Find where the given text appears and provide that cell's center as [x, y] coordinate. 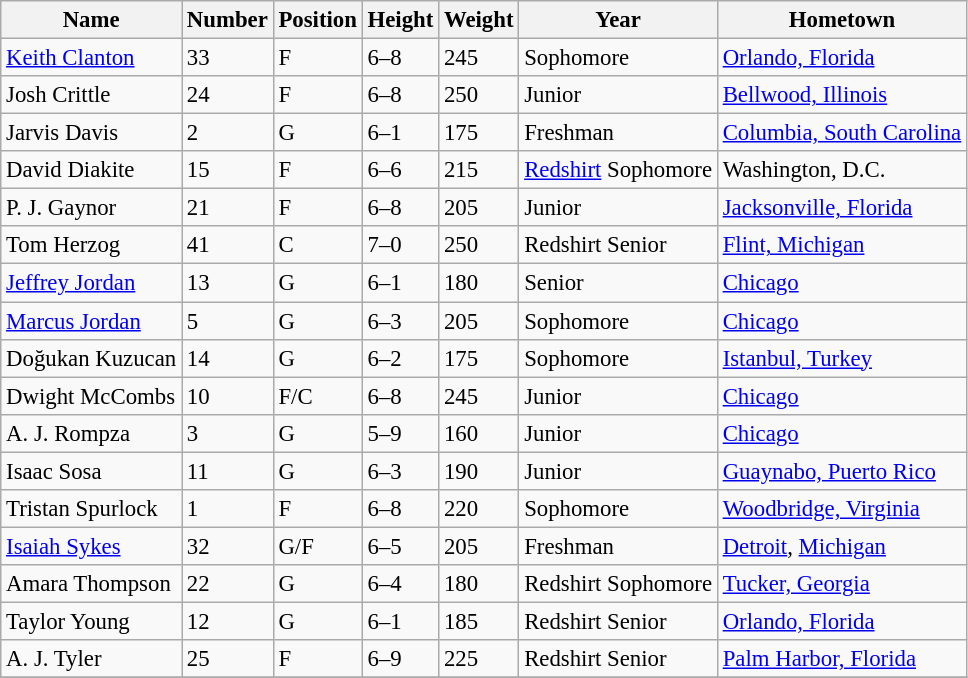
185 [479, 621]
Woodbridge, Virginia [842, 509]
215 [479, 170]
220 [479, 509]
F/C [318, 396]
Palm Harbor, Florida [842, 659]
7–0 [400, 245]
Columbia, South Carolina [842, 133]
15 [228, 170]
32 [228, 546]
Isaac Sosa [92, 471]
3 [228, 433]
Detroit, Michigan [842, 546]
Hometown [842, 20]
Tristan Spurlock [92, 509]
11 [228, 471]
Weight [479, 20]
225 [479, 659]
14 [228, 358]
6–2 [400, 358]
13 [228, 283]
G/F [318, 546]
P. J. Gaynor [92, 208]
6–9 [400, 659]
Tom Herzog [92, 245]
Height [400, 20]
1 [228, 509]
190 [479, 471]
Number [228, 20]
Name [92, 20]
10 [228, 396]
25 [228, 659]
160 [479, 433]
6–4 [400, 584]
Amara Thompson [92, 584]
Guaynabo, Puerto Rico [842, 471]
Doğukan Kuzucan [92, 358]
Isaiah Sykes [92, 546]
Marcus Jordan [92, 321]
Jarvis Davis [92, 133]
Tucker, Georgia [842, 584]
Keith Clanton [92, 58]
2 [228, 133]
Jacksonville, Florida [842, 208]
Bellwood, Illinois [842, 95]
Flint, Michigan [842, 245]
6–6 [400, 170]
Josh Crittle [92, 95]
A. J. Rompza [92, 433]
Washington, D.C. [842, 170]
Senior [618, 283]
22 [228, 584]
5 [228, 321]
12 [228, 621]
Istanbul, Turkey [842, 358]
33 [228, 58]
Year [618, 20]
Position [318, 20]
24 [228, 95]
21 [228, 208]
Jeffrey Jordan [92, 283]
41 [228, 245]
A. J. Tyler [92, 659]
C [318, 245]
5–9 [400, 433]
Dwight McCombs [92, 396]
David Diakite [92, 170]
Taylor Young [92, 621]
6–5 [400, 546]
